Locate the cell with the specified text and output its (X, Y) center coordinate. 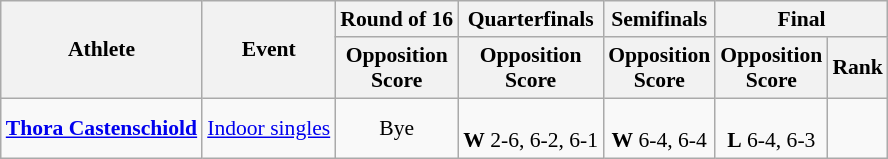
Indoor singles (268, 128)
Bye (396, 128)
Round of 16 (396, 19)
Final (802, 19)
Rank (858, 68)
L 6-4, 6-3 (771, 128)
Thora Castenschiold (102, 128)
Athlete (102, 50)
Quarterfinals (530, 19)
Event (268, 50)
Semifinals (659, 19)
W 6-4, 6-4 (659, 128)
W 2-6, 6-2, 6-1 (530, 128)
